For the text-containing cell, return its midpoint in (x, y) coordinate format. 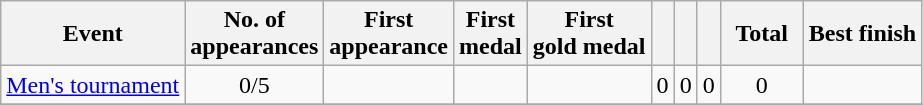
Firstappearance (389, 34)
0/5 (254, 85)
Best finish (862, 34)
Firstgold medal (589, 34)
Firstmedal (491, 34)
No. ofappearances (254, 34)
Total (762, 34)
Men's tournament (93, 85)
Event (93, 34)
